For the text-containing cell, return its midpoint in (X, Y) coordinate format. 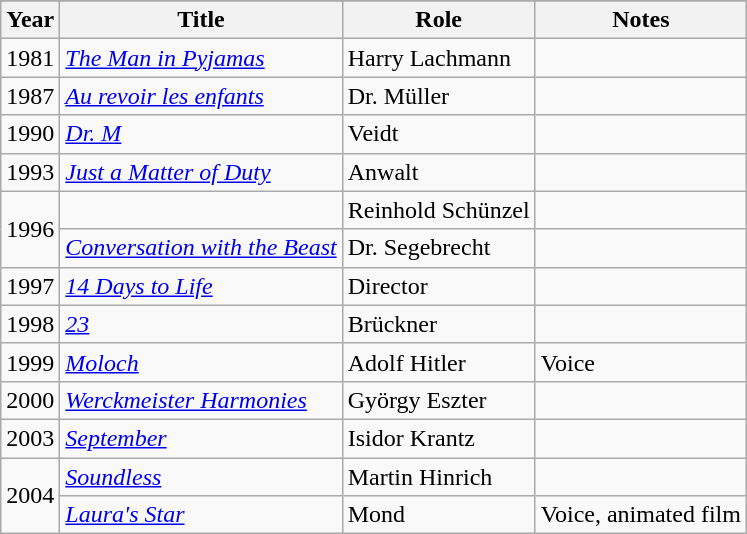
Conversation with the Beast (201, 248)
Reinhold Schünzel (438, 210)
Anwalt (438, 172)
1997 (30, 286)
Martin Hinrich (438, 477)
Veidt (438, 134)
September (201, 438)
Voice, animated film (640, 515)
Role (438, 20)
György Eszter (438, 400)
Soundless (201, 477)
Au revoir les enfants (201, 96)
Dr. M (201, 134)
Harry Lachmann (438, 58)
1996 (30, 229)
Just a Matter of Duty (201, 172)
Mond (438, 515)
14 Days to Life (201, 286)
Dr. Müller (438, 96)
Isidor Krantz (438, 438)
1998 (30, 324)
1999 (30, 362)
1990 (30, 134)
Laura's Star (201, 515)
Director (438, 286)
2003 (30, 438)
1981 (30, 58)
2000 (30, 400)
1987 (30, 96)
Brückner (438, 324)
Notes (640, 20)
Moloch (201, 362)
Year (30, 20)
2004 (30, 496)
Title (201, 20)
23 (201, 324)
Dr. Segebrecht (438, 248)
Voice (640, 362)
Adolf Hitler (438, 362)
The Man in Pyjamas (201, 58)
Werckmeister Harmonies (201, 400)
1993 (30, 172)
